Return the [X, Y] coordinate for the center point of the cell that contains the specified text.  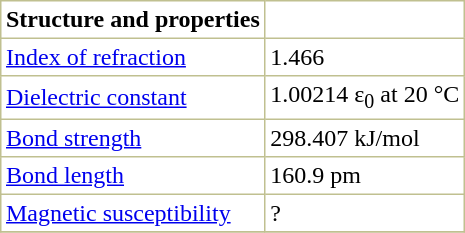
1.00214 ε0 at 20 °C [365, 98]
? [365, 214]
298.407 kJ/mol [365, 139]
Bond strength [133, 139]
Structure and properties [133, 20]
Dielectric constant [133, 98]
160.9 pm [365, 176]
1.466 [365, 57]
Index of refraction [133, 57]
Magnetic susceptibility [133, 214]
Bond length [133, 176]
